Locate the cell with the specified text and output its [x, y] center coordinate. 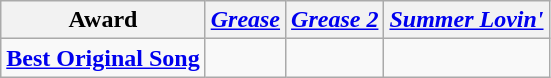
Summer Lovin' [466, 20]
Best Original Song [103, 58]
Grease 2 [335, 20]
Award [103, 20]
Grease [245, 20]
